Scan for the cell matching the given text and deliver its [x, y] coordinate at center. 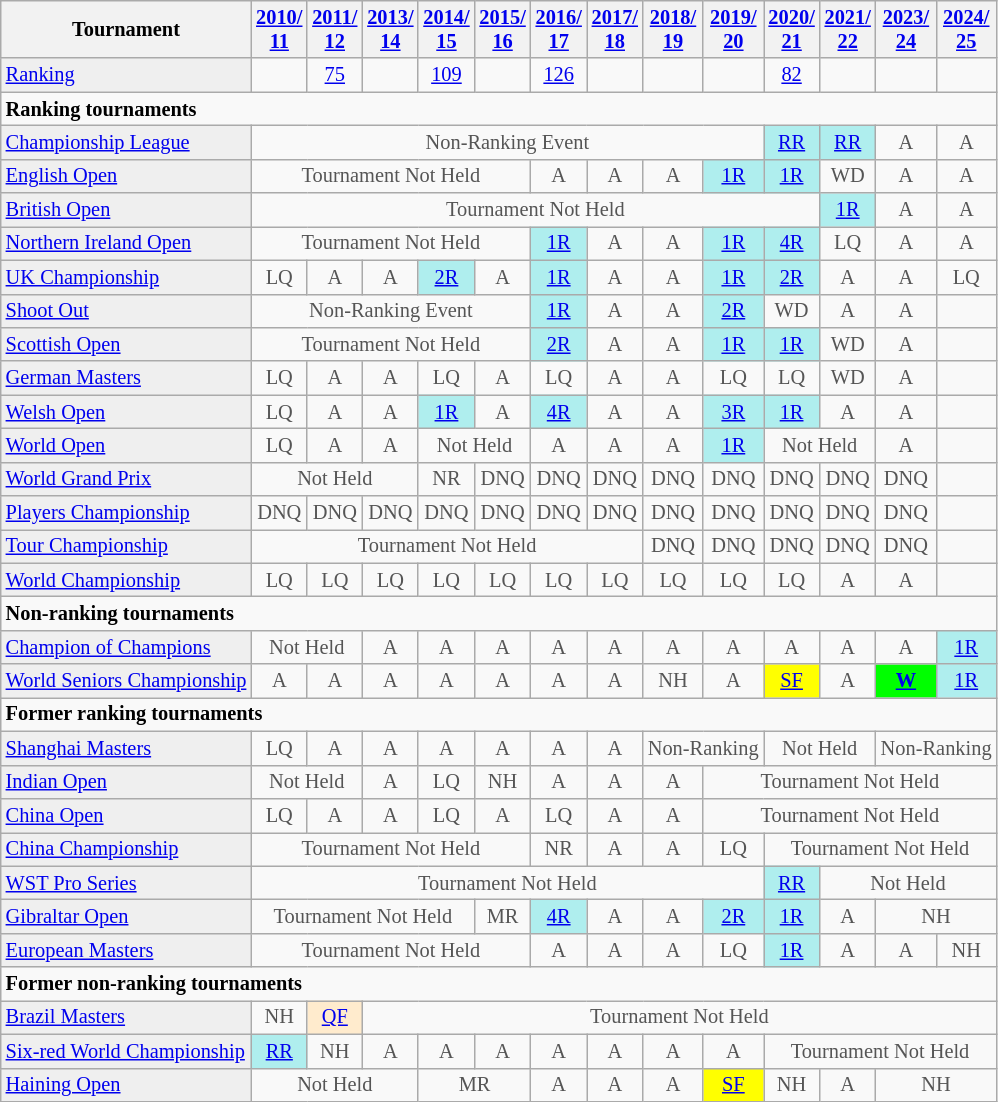
Non-ranking tournaments [499, 613]
2010/11 [279, 29]
Former ranking tournaments [499, 714]
Former non-ranking tournaments [499, 984]
2016/17 [559, 29]
2020/21 [792, 29]
Tournament [126, 29]
2018/19 [673, 29]
Shoot Out [126, 311]
W [906, 681]
UK Championship [126, 277]
109 [446, 75]
2015/16 [503, 29]
2023/24 [906, 29]
European Masters [126, 950]
English Open [126, 176]
2019/20 [733, 29]
Ranking [126, 75]
2024/25 [966, 29]
WST Pro Series [126, 883]
Scottish Open [126, 344]
2021/22 [848, 29]
Haining Open [126, 1085]
Brazil Masters [126, 1017]
Ranking tournaments [499, 109]
3R [733, 412]
QF [334, 1017]
75 [334, 75]
2013/14 [390, 29]
German Masters [126, 378]
Northern Ireland Open [126, 243]
China Championship [126, 849]
Welsh Open [126, 412]
Shanghai Masters [126, 748]
82 [792, 75]
Championship League [126, 142]
World Open [126, 445]
Players Championship [126, 513]
World Championship [126, 580]
2017/18 [615, 29]
World Grand Prix [126, 479]
Gibraltar Open [126, 916]
Indian Open [126, 782]
World Seniors Championship [126, 681]
British Open [126, 210]
126 [559, 75]
2011/12 [334, 29]
2014/15 [446, 29]
Champion of Champions [126, 647]
Tour Championship [126, 546]
China Open [126, 815]
Six-red World Championship [126, 1051]
